Provide the (X, Y) coordinate of the cell's center where the given text is located.  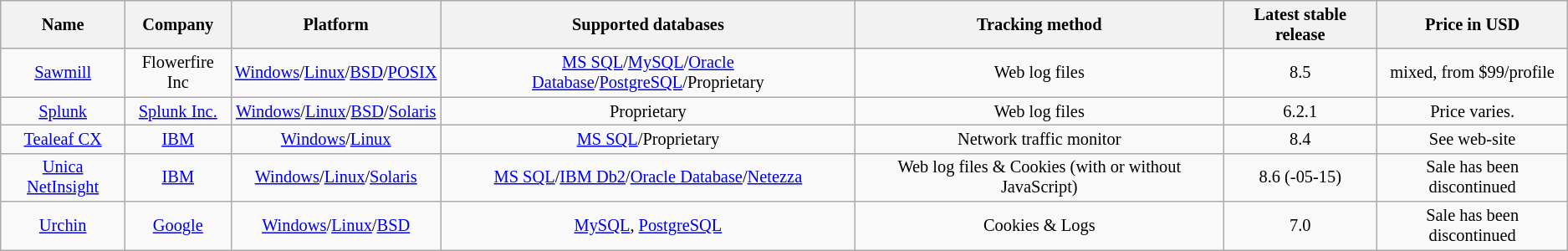
Tealeaf CX (64, 139)
Network traffic monitor (1039, 139)
Web log files & Cookies (with or without JavaScript) (1039, 177)
Cookies & Logs (1039, 226)
Windows/Linux/BSD (336, 226)
MySQL, PostgreSQL (647, 226)
Windows/Linux/BSD/Solaris (336, 111)
Platform (336, 24)
Splunk Inc. (178, 111)
7.0 (1300, 226)
Name (64, 24)
Company (178, 24)
MS SQL/IBM Db2/Oracle Database/Netezza (647, 177)
Urchin (64, 226)
Tracking method (1039, 24)
Unica NetInsight (64, 177)
Windows/Linux/BSD/POSIX (336, 73)
Windows/Linux (336, 139)
Google (178, 226)
8.5 (1300, 73)
Splunk (64, 111)
6.2.1 (1300, 111)
Sawmill (64, 73)
8.4 (1300, 139)
Price varies. (1472, 111)
Supported databases (647, 24)
8.6 (-05-15) (1300, 177)
Latest stable release (1300, 24)
MS SQL/Proprietary (647, 139)
MS SQL/MySQL/Oracle Database/PostgreSQL/Proprietary (647, 73)
See web-site (1472, 139)
Flowerfire Inc (178, 73)
mixed, from $99/profile (1472, 73)
Price in USD (1472, 24)
Windows/Linux/Solaris (336, 177)
Proprietary (647, 111)
